Capture the cell that displays the provided text and extract its (x, y) central coordinate. 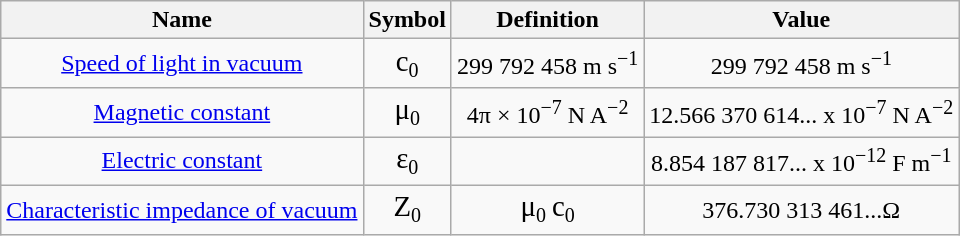
Symbol (407, 20)
Speed of light in vacuum (182, 64)
4π × 10−7 N A−2 (547, 112)
c0 (407, 64)
Z0 (407, 210)
Electric constant (182, 160)
ε0 (407, 160)
12.566 370 614... x 10−7 N A−2 (802, 112)
Magnetic constant (182, 112)
Name (182, 20)
Definition (547, 20)
Value (802, 20)
8.854 187 817... x 10−12 F m−1 (802, 160)
μ0 (407, 112)
μ0 c0 (547, 210)
376.730 313 461...Ω (802, 210)
Characteristic impedance of vacuum (182, 210)
